Return the [x, y] coordinate for the center point of the cell that contains the specified text.  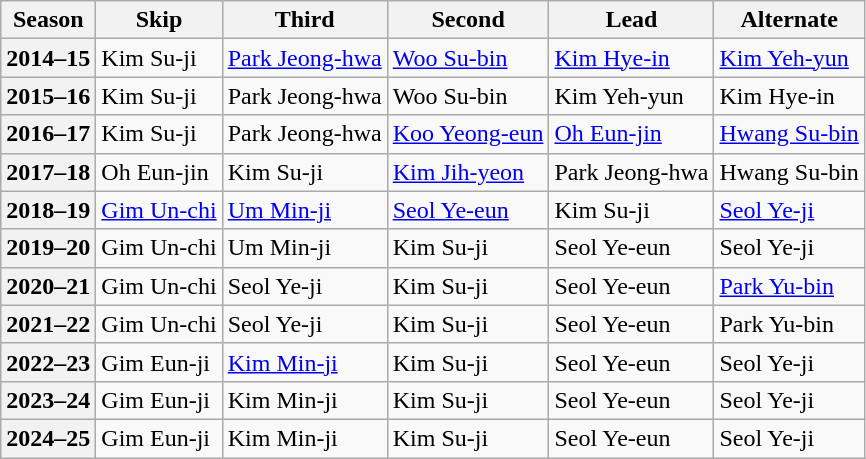
2016–17 [48, 134]
2018–19 [48, 210]
Alternate [789, 20]
2022–23 [48, 362]
2023–24 [48, 400]
Koo Yeong-eun [468, 134]
2024–25 [48, 438]
2020–21 [48, 286]
2014–15 [48, 58]
Kim Jih-yeon [468, 172]
2021–22 [48, 324]
Second [468, 20]
2015–16 [48, 96]
Lead [632, 20]
Third [304, 20]
Season [48, 20]
2017–18 [48, 172]
2019–20 [48, 248]
Skip [159, 20]
